Pinpoint the cell where the given text exists, returning its [x, y] midpoint coordinate. 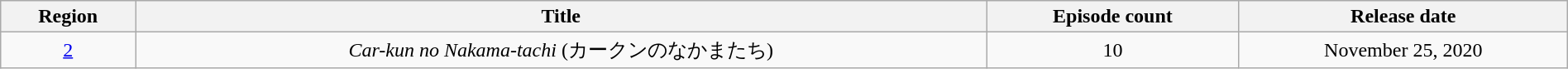
Region [68, 17]
Title [561, 17]
Episode count [1113, 17]
Release date [1403, 17]
November 25, 2020 [1403, 50]
2 [68, 50]
10 [1113, 50]
Car-kun no Nakama-tachi (カークンのなかまたち) [561, 50]
